Scan for the cell matching the given text and deliver its (X, Y) coordinate at center. 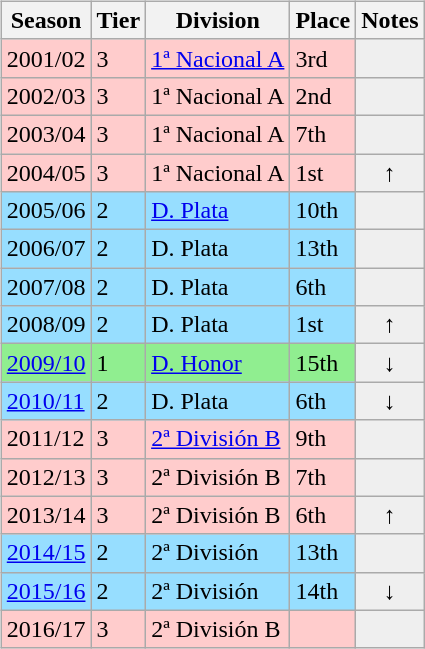
9th (323, 439)
2014/15 (46, 553)
15th (323, 363)
Place (323, 20)
Notes (390, 20)
2016/17 (46, 629)
2002/03 (46, 96)
2015/16 (46, 591)
14th (323, 591)
2006/07 (46, 249)
2008/09 (46, 325)
2010/11 (46, 401)
1 (118, 363)
D. Honor (218, 363)
2003/04 (46, 134)
2004/05 (46, 173)
2005/06 (46, 211)
2007/08 (46, 287)
2012/13 (46, 477)
2001/02 (46, 58)
2009/10 (46, 363)
Division (218, 20)
3rd (323, 58)
2013/14 (46, 515)
Tier (118, 20)
2nd (323, 96)
10th (323, 211)
Season (46, 20)
2011/12 (46, 439)
